Capture the cell that displays the provided text and extract its (x, y) central coordinate. 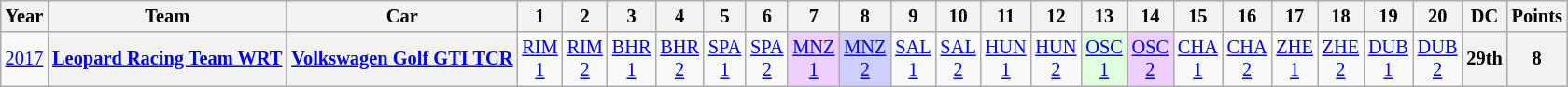
RIM1 (539, 59)
ZHE2 (1340, 59)
4 (679, 16)
20 (1437, 16)
7 (814, 16)
2017 (24, 59)
Year (24, 16)
5 (724, 16)
16 (1247, 16)
MNZ1 (814, 59)
Car (401, 16)
Volkswagen Golf GTI TCR (401, 59)
HUN2 (1057, 59)
BHR1 (632, 59)
3 (632, 16)
11 (1006, 16)
MNZ2 (864, 59)
12 (1057, 16)
1 (539, 16)
RIM2 (585, 59)
CHA2 (1247, 59)
13 (1103, 16)
15 (1198, 16)
6 (767, 16)
17 (1294, 16)
SAL2 (958, 59)
DC (1484, 16)
Leopard Racing Team WRT (167, 59)
SPA2 (767, 59)
19 (1389, 16)
HUN1 (1006, 59)
SPA1 (724, 59)
SAL1 (913, 59)
OSC2 (1150, 59)
18 (1340, 16)
Team (167, 16)
DUB1 (1389, 59)
OSC1 (1103, 59)
DUB2 (1437, 59)
14 (1150, 16)
10 (958, 16)
Points (1537, 16)
29th (1484, 59)
2 (585, 16)
BHR2 (679, 59)
ZHE1 (1294, 59)
CHA1 (1198, 59)
9 (913, 16)
